Output the [X, Y] coordinate of the center of the cell containing the given text.  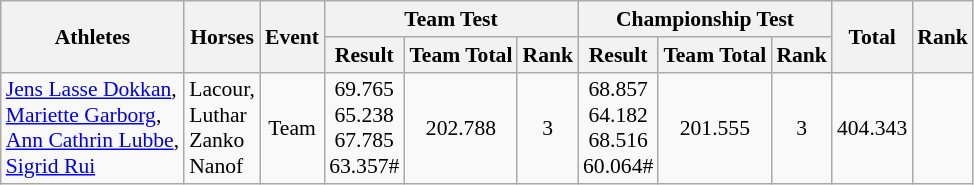
Total [872, 36]
Championship Test [705, 19]
Athletes [92, 36]
Horses [222, 36]
Event [292, 36]
404.343 [872, 128]
202.788 [460, 128]
201.555 [714, 128]
Team [292, 128]
Lacour,LutharZankoNanof [222, 128]
69.76565.23867.78563.357# [364, 128]
68.85764.18268.51660.064# [618, 128]
Team Test [451, 19]
Jens Lasse Dokkan,Mariette Garborg,Ann Cathrin Lubbe,Sigrid Rui [92, 128]
